Output the [X, Y] coordinate of the center of the cell containing the given text.  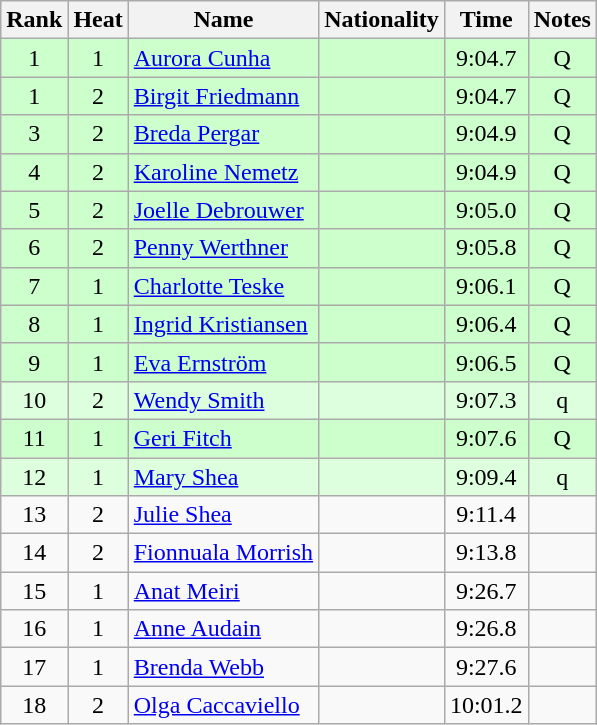
Joelle Debrouwer [223, 210]
9:07.6 [486, 438]
9:06.1 [486, 286]
9:07.3 [486, 400]
9:05.0 [486, 210]
Birgit Friedmann [223, 96]
12 [34, 477]
10:01.2 [486, 705]
Name [223, 20]
9:06.4 [486, 324]
9:11.4 [486, 515]
Eva Ernström [223, 362]
Nationality [382, 20]
14 [34, 553]
13 [34, 515]
Aurora Cunha [223, 58]
9:27.6 [486, 667]
10 [34, 400]
16 [34, 629]
6 [34, 248]
3 [34, 134]
9:26.8 [486, 629]
Charlotte Teske [223, 286]
7 [34, 286]
11 [34, 438]
Anne Audain [223, 629]
Fionnuala Morrish [223, 553]
18 [34, 705]
9:05.8 [486, 248]
5 [34, 210]
9 [34, 362]
4 [34, 172]
Ingrid Kristiansen [223, 324]
Rank [34, 20]
Geri Fitch [223, 438]
Notes [562, 20]
9:09.4 [486, 477]
8 [34, 324]
Karoline Nemetz [223, 172]
9:26.7 [486, 591]
Julie Shea [223, 515]
Penny Werthner [223, 248]
Wendy Smith [223, 400]
17 [34, 667]
9:06.5 [486, 362]
Breda Pergar [223, 134]
Olga Caccaviello [223, 705]
Anat Meiri [223, 591]
Brenda Webb [223, 667]
9:13.8 [486, 553]
15 [34, 591]
Mary Shea [223, 477]
Heat [98, 20]
Time [486, 20]
